Extract the [X, Y] coordinate from the center of the cell holding the provided text.  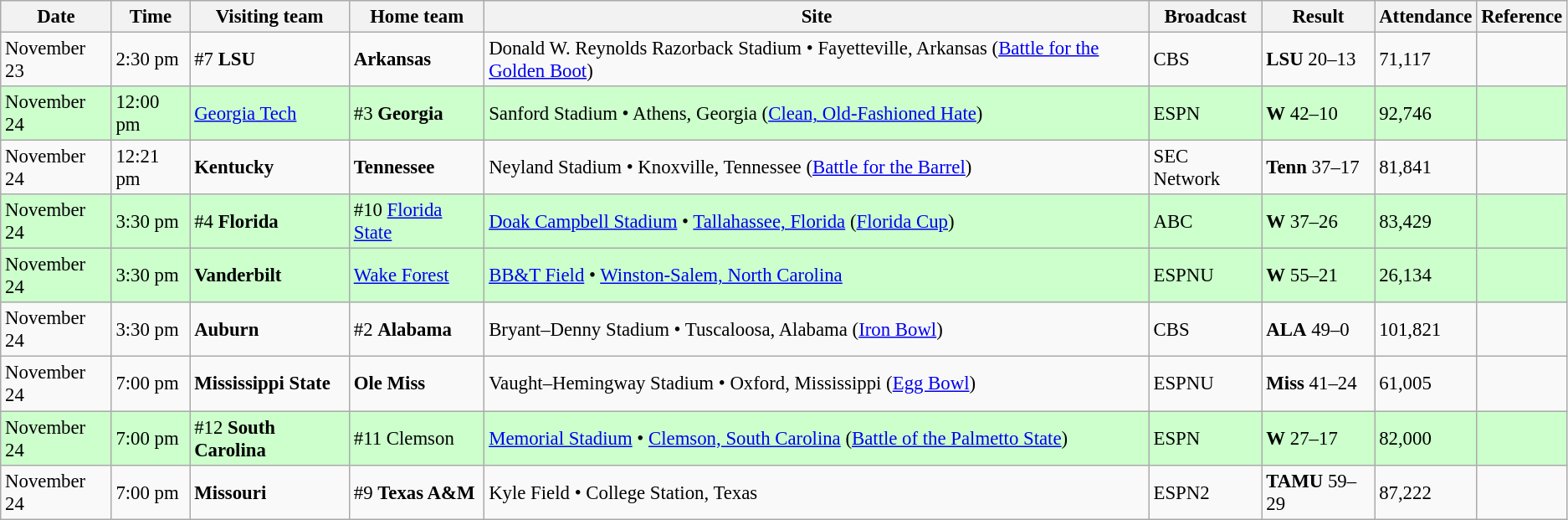
Auburn [269, 330]
Doak Campbell Stadium • Tallahassee, Florida (Florida Cup) [817, 221]
ALA 49–0 [1319, 330]
82,000 [1426, 439]
83,429 [1426, 221]
Miss 41–24 [1319, 384]
W 55–21 [1319, 276]
#10 Florida State [417, 221]
Result [1319, 17]
Date [56, 17]
#3 Georgia [417, 114]
Kyle Field • College Station, Texas [817, 492]
W 42–10 [1319, 114]
#4 Florida [269, 221]
Neyland Stadium • Knoxville, Tennessee (Battle for the Barrel) [817, 167]
Reference [1522, 17]
BB&T Field • Winston-Salem, North Carolina [817, 276]
Tennessee [417, 167]
101,821 [1426, 330]
#7 LSU [269, 60]
Visiting team [269, 17]
71,117 [1426, 60]
Mississippi State [269, 384]
Missouri [269, 492]
W 27–17 [1319, 439]
Kentucky [269, 167]
TAMU 59–29 [1319, 492]
Ole Miss [417, 384]
Memorial Stadium • Clemson, South Carolina (Battle of the Palmetto State) [817, 439]
26,134 [1426, 276]
Donald W. Reynolds Razorback Stadium • Fayetteville, Arkansas (Battle for the Golden Boot) [817, 60]
Tenn 37–17 [1319, 167]
Site [817, 17]
Attendance [1426, 17]
61,005 [1426, 384]
2:30 pm [151, 60]
12:21 pm [151, 167]
Vanderbilt [269, 276]
Broadcast [1205, 17]
SEC Network [1205, 167]
Wake Forest [417, 276]
81,841 [1426, 167]
92,746 [1426, 114]
Georgia Tech [269, 114]
Bryant–Denny Stadium • Tuscaloosa, Alabama (Iron Bowl) [817, 330]
Arkansas [417, 60]
Vaught–Hemingway Stadium • Oxford, Mississippi (Egg Bowl) [817, 384]
Home team [417, 17]
LSU 20–13 [1319, 60]
W 37–26 [1319, 221]
#11 Clemson [417, 439]
#2 Alabama [417, 330]
Time [151, 17]
ABC [1205, 221]
November 23 [56, 60]
87,222 [1426, 492]
Sanford Stadium • Athens, Georgia (Clean, Old-Fashioned Hate) [817, 114]
#12 South Carolina [269, 439]
12:00 pm [151, 114]
ESPN2 [1205, 492]
#9 Texas A&M [417, 492]
